Find where the given text appears and provide that cell's center as [x, y] coordinate. 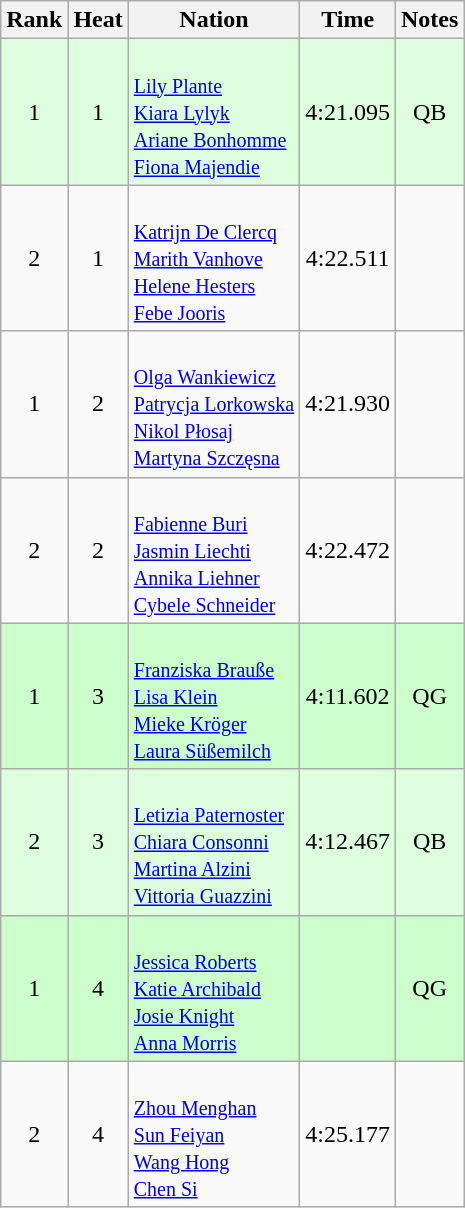
Letizia PaternosterChiara ConsonniMartina AlziniVittoria Guazzini [214, 842]
Lily PlanteKiara LylykAriane BonhommeFiona Majendie [214, 112]
4:21.095 [348, 112]
4:21.930 [348, 404]
Franziska BraußeLisa KleinMieke KrögerLaura Süßemilch [214, 696]
Jessica RobertsKatie ArchibaldJosie KnightAnna Morris [214, 988]
Notes [429, 20]
4:22.511 [348, 258]
Zhou MenghanSun FeiyanWang HongChen Si [214, 1134]
Rank [34, 20]
Nation [214, 20]
4:22.472 [348, 550]
4:11.602 [348, 696]
Olga WankiewiczPatrycja LorkowskaNikol PłosajMartyna Szczęsna [214, 404]
Time [348, 20]
Katrijn De ClercqMarith VanhoveHelene HestersFebe Jooris [214, 258]
4:12.467 [348, 842]
Heat [98, 20]
4:25.177 [348, 1134]
Fabienne BuriJasmin LiechtiAnnika LiehnerCybele Schneider [214, 550]
